From the cell containing the given text, extract its center point as (X, Y) coordinate. 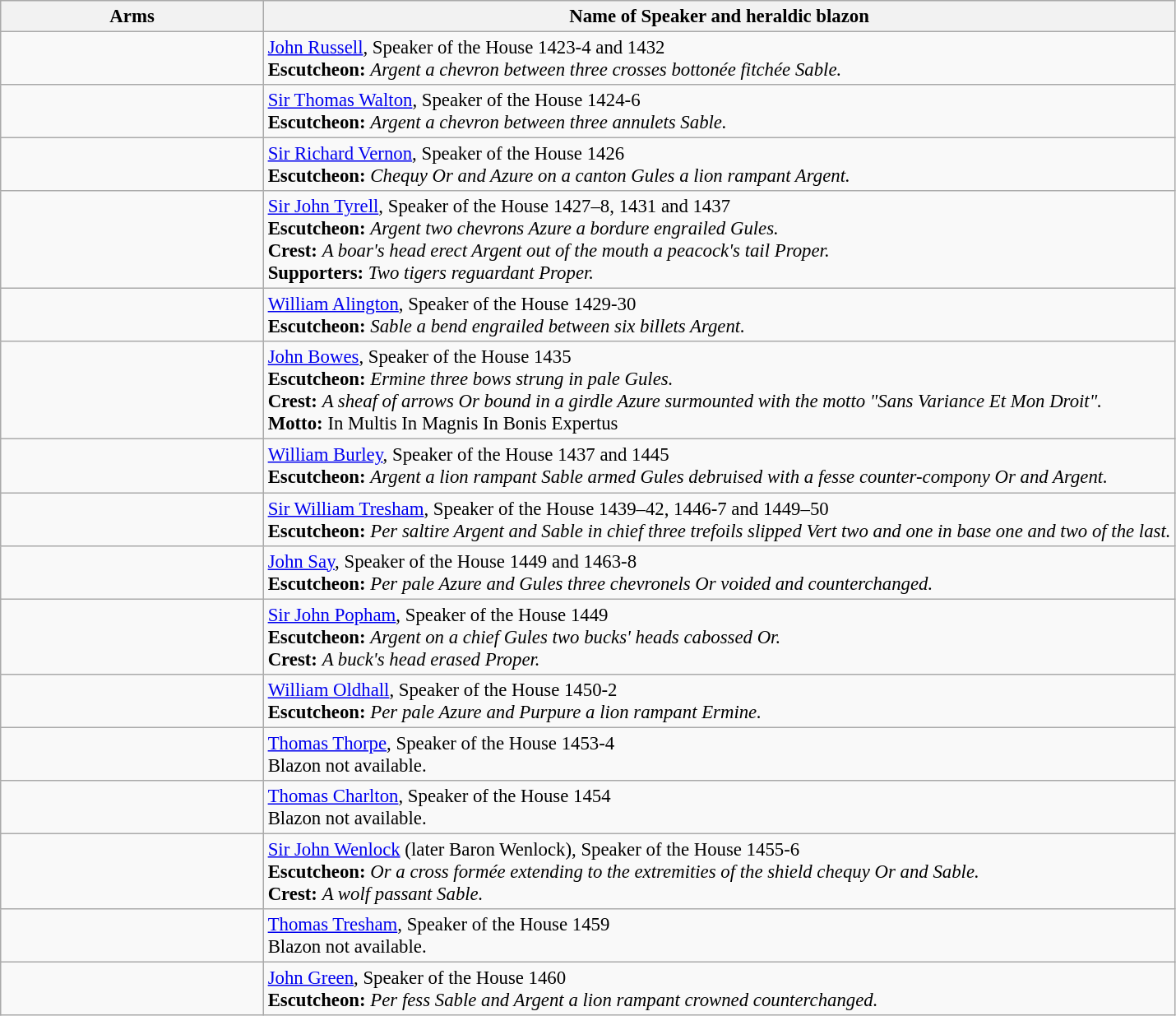
John Green, Speaker of the House 1460Escutcheon: Per fess Sable and Argent a lion rampant crowned counterchanged. (719, 989)
Thomas Thorpe, Speaker of the House 1453-4Blazon not available. (719, 754)
Name of Speaker and heraldic blazon (719, 16)
Arms (132, 16)
John Say, Speaker of the House 1449 and 1463-8Escutcheon: Per pale Azure and Gules three chevronels Or voided and counterchanged. (719, 573)
John Russell, Speaker of the House 1423-4 and 1432Escutcheon: Argent a chevron between three crosses bottonée fitchée Sable. (719, 59)
William Oldhall, Speaker of the House 1450-2Escutcheon: Per pale Azure and Purpure a lion rampant Ermine. (719, 701)
Sir John Popham, Speaker of the House 1449Escutcheon: Argent on a chief Gules two bucks' heads cabossed Or. Crest: A buck's head erased Proper. (719, 637)
Thomas Tresham, Speaker of the House 1459Blazon not available. (719, 936)
Sir Thomas Walton, Speaker of the House 1424-6Escutcheon: Argent a chevron between three annulets Sable. (719, 112)
Thomas Charlton, Speaker of the House 1454Blazon not available. (719, 808)
William Alington, Speaker of the House 1429-30Escutcheon: Sable a bend engrailed between six billets Argent. (719, 316)
Sir Richard Vernon, Speaker of the House 1426Escutcheon: Chequy Or and Azure on a canton Gules a lion rampant Argent. (719, 165)
